Locate the cell with the specified text and output its (X, Y) center coordinate. 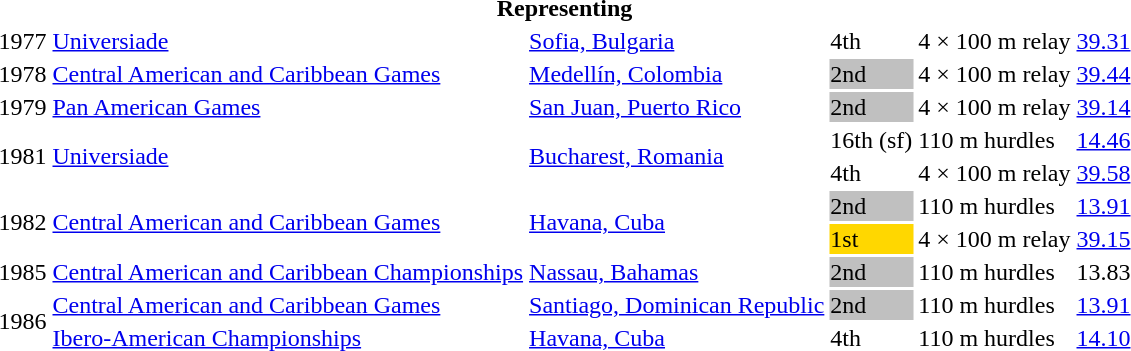
Central American and Caribbean Championships (288, 272)
Santiago, Dominican Republic (677, 305)
Nassau, Bahamas (677, 272)
San Juan, Puerto Rico (677, 107)
Medellín, Colombia (677, 74)
Bucharest, Romania (677, 156)
16th (sf) (872, 140)
Sofia, Bulgaria (677, 41)
1st (872, 239)
Pan American Games (288, 107)
Havana, Cuba (677, 222)
